Search for the cell housing the specified text and yield its [x, y] center coordinate. 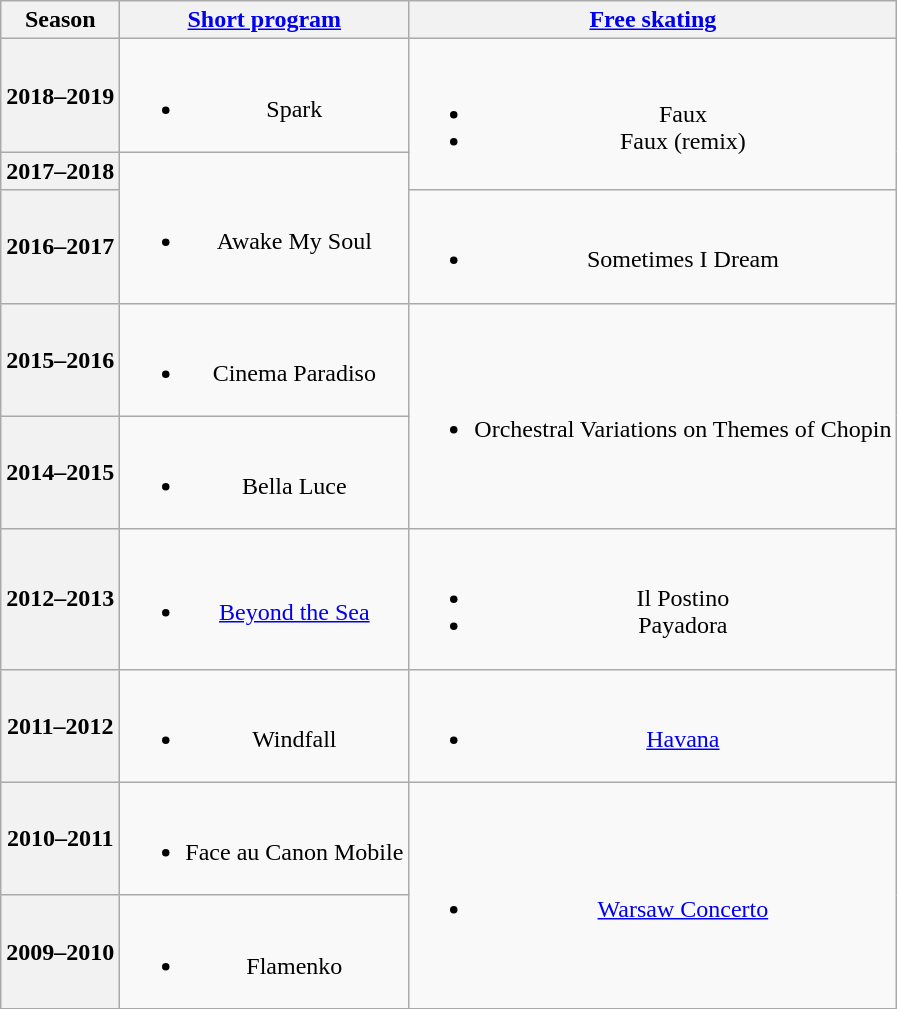
Orchestral Variations on Themes of Chopin [653, 416]
2015–2016 [60, 360]
2010–2011 [60, 838]
Windfall [264, 726]
Faux Faux (remix) [653, 114]
2014–2015 [60, 472]
Havana [653, 726]
Sometimes I Dream [653, 246]
2016–2017 [60, 246]
Face au Canon Mobile [264, 838]
2009–2010 [60, 952]
Cinema Paradiso [264, 360]
Season [60, 20]
Bella Luce [264, 472]
Awake My Soul [264, 228]
2017–2018 [60, 171]
Spark [264, 96]
Il Postino Payadora [653, 599]
Warsaw Concerto [653, 895]
Free skating [653, 20]
Beyond the Sea [264, 599]
Flamenko [264, 952]
2011–2012 [60, 726]
2018–2019 [60, 96]
Short program [264, 20]
2012–2013 [60, 599]
